Return (x, y) of the center of cell containing provided text 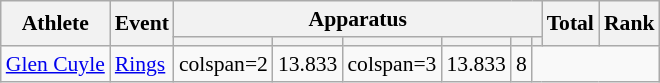
Apparatus (358, 19)
Rings (142, 64)
colspan=3 (392, 64)
Athlete (56, 24)
colspan=2 (224, 64)
Rank (630, 24)
Total (570, 24)
Event (142, 24)
Glen Cuyle (56, 64)
8 (522, 64)
